Pinpoint the cell where the given text exists, returning its [X, Y] midpoint coordinate. 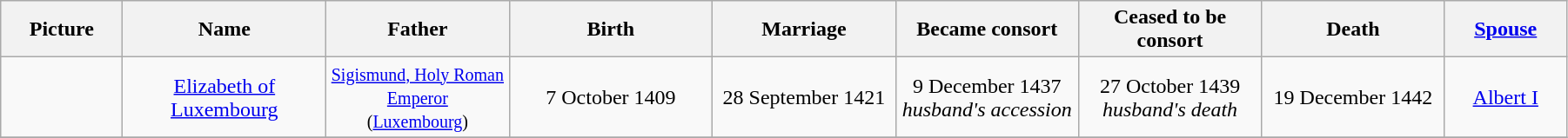
27 October 1439husband's death [1169, 97]
Sigismund, Holy Roman Emperor(Luxembourg) [418, 97]
Elizabeth of Luxembourg [224, 97]
7 October 1409 [611, 97]
Albert I [1505, 97]
Spouse [1505, 30]
Name [224, 30]
Became consort [987, 30]
9 December 1437husband's accession [987, 97]
Ceased to be consort [1169, 30]
Marriage [804, 30]
28 September 1421 [804, 97]
Picture [62, 30]
Father [418, 30]
Death [1353, 30]
Birth [611, 30]
19 December 1442 [1353, 97]
